Find where the given text appears and provide that cell's center as [x, y] coordinate. 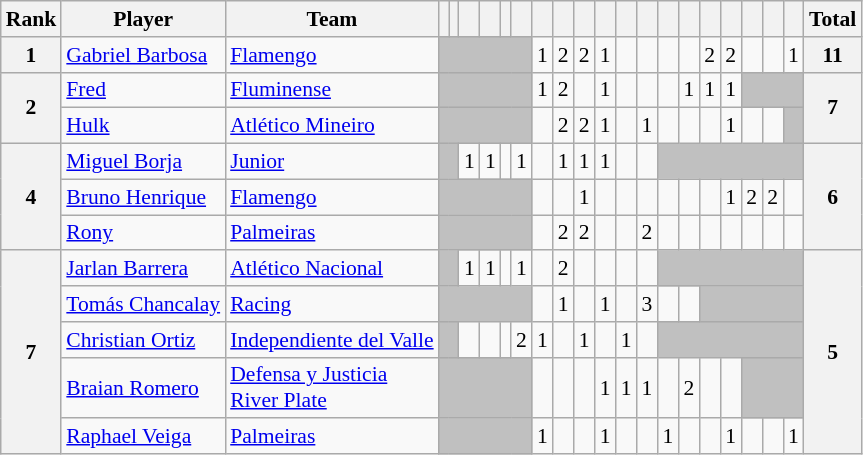
Junior [332, 162]
Rank [32, 19]
6 [832, 198]
Atlético Mineiro [332, 126]
Fred [143, 90]
Christian Ortiz [143, 340]
Independiente del Valle [332, 340]
Jarlan Barrera [143, 269]
Total [832, 19]
Fluminense [332, 90]
Bruno Henrique [143, 197]
4 [32, 198]
Miguel Borja [143, 162]
3 [646, 304]
Atlético Nacional [332, 269]
11 [832, 55]
Gabriel Barbosa [143, 55]
Racing [332, 304]
Tomás Chancalay [143, 304]
Rony [143, 233]
Player [143, 19]
Braian Romero [143, 388]
Team [332, 19]
Defensa y Justicia River Plate [332, 388]
Raphael Veiga [143, 437]
Hulk [143, 126]
5 [832, 353]
